Pinpoint the cell where the given text exists, returning its [x, y] midpoint coordinate. 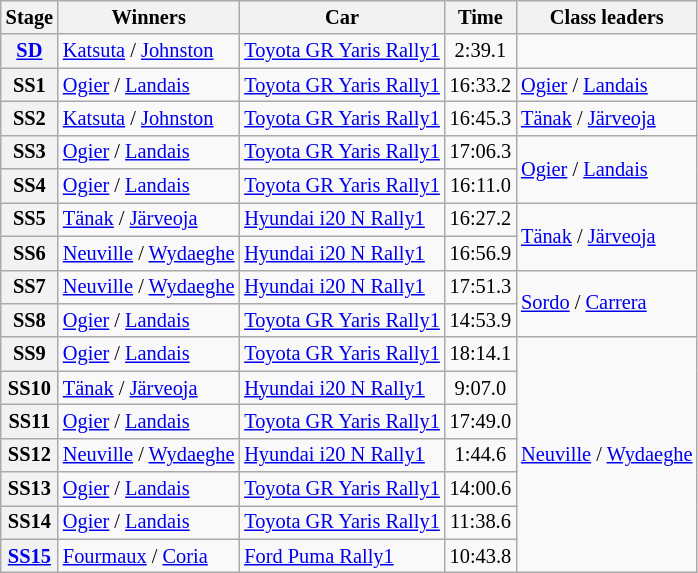
SS4 [30, 186]
16:11.0 [480, 186]
16:56.9 [480, 253]
SS10 [30, 388]
Fourmaux / Coria [148, 556]
9:07.0 [480, 388]
18:14.1 [480, 354]
SS11 [30, 421]
16:33.2 [480, 85]
SS6 [30, 253]
Class leaders [606, 17]
14:00.6 [480, 489]
14:53.9 [480, 320]
SS2 [30, 118]
16:27.2 [480, 219]
16:45.3 [480, 118]
SS1 [30, 85]
SS14 [30, 522]
SS7 [30, 287]
2:39.1 [480, 51]
Stage [30, 17]
SD [30, 51]
10:43.8 [480, 556]
17:51.3 [480, 287]
17:06.3 [480, 152]
SS12 [30, 455]
SS5 [30, 219]
Time [480, 17]
11:38.6 [480, 522]
SS13 [30, 489]
Winners [148, 17]
Sordo / Carrera [606, 304]
SS15 [30, 556]
17:49.0 [480, 421]
Car [342, 17]
SS3 [30, 152]
Ford Puma Rally1 [342, 556]
SS8 [30, 320]
SS9 [30, 354]
1:44.6 [480, 455]
